Capture the cell that displays the provided text and extract its [x, y] central coordinate. 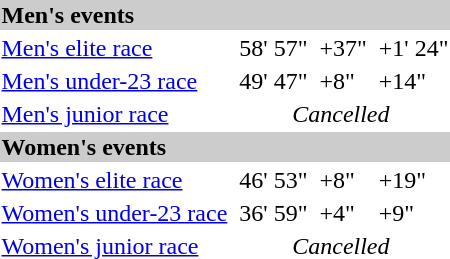
+37" [343, 48]
49' 47" [274, 81]
Men's elite race [114, 48]
36' 59" [274, 213]
Men's events [225, 15]
58' 57" [274, 48]
Women's under-23 race [114, 213]
Cancelled [341, 114]
+1' 24" [414, 48]
Women's events [225, 147]
+9" [414, 213]
46' 53" [274, 180]
Women's elite race [114, 180]
Men's junior race [114, 114]
Men's under-23 race [114, 81]
+4" [343, 213]
+19" [414, 180]
+14" [414, 81]
